Return the (X, Y) coordinate for the center point of the cell that contains the specified text.  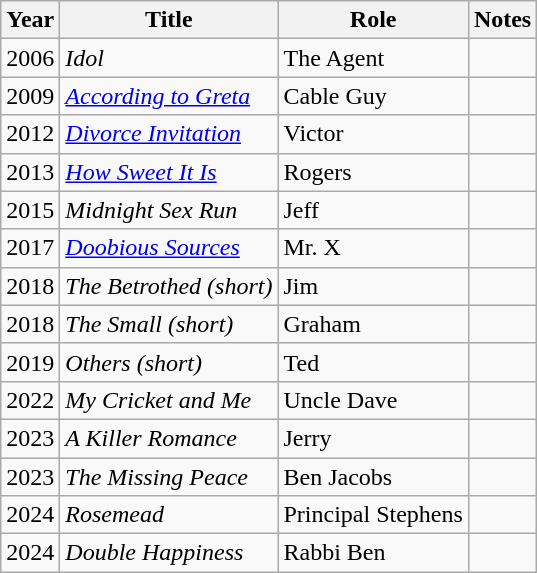
2013 (30, 172)
2019 (30, 362)
Cable Guy (373, 96)
Victor (373, 134)
The Small (short) (169, 324)
Title (169, 20)
Jeff (373, 210)
2015 (30, 210)
Midnight Sex Run (169, 210)
Jim (373, 286)
2006 (30, 58)
How Sweet It Is (169, 172)
The Betrothed (short) (169, 286)
Double Happiness (169, 553)
Year (30, 20)
Jerry (373, 438)
A Killer Romance (169, 438)
The Agent (373, 58)
2017 (30, 248)
According to Greta (169, 96)
Principal Stephens (373, 515)
Role (373, 20)
Ted (373, 362)
My Cricket and Me (169, 400)
Rogers (373, 172)
Doobious Sources (169, 248)
2012 (30, 134)
Divorce Invitation (169, 134)
2009 (30, 96)
2022 (30, 400)
Others (short) (169, 362)
Rosemead (169, 515)
Uncle Dave (373, 400)
Idol (169, 58)
Notes (502, 20)
The Missing Peace (169, 477)
Ben Jacobs (373, 477)
Mr. X (373, 248)
Rabbi Ben (373, 553)
Graham (373, 324)
